Capture the cell that displays the provided text and extract its [X, Y] central coordinate. 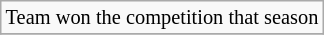
Team won the competition that season [162, 17]
